Locate the cell with the specified text and output its (x, y) center coordinate. 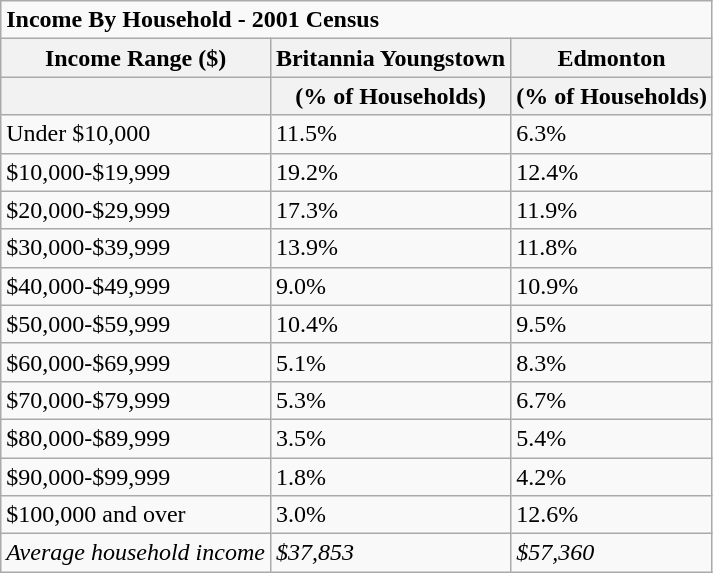
$80,000-$89,999 (136, 438)
5.4% (612, 438)
$40,000-$49,999 (136, 286)
3.0% (390, 515)
13.9% (390, 248)
$20,000-$29,999 (136, 210)
$30,000-$39,999 (136, 248)
$50,000-$59,999 (136, 324)
3.5% (390, 438)
8.3% (612, 362)
9.0% (390, 286)
Average household income (136, 553)
12.6% (612, 515)
Income Range ($) (136, 58)
11.8% (612, 248)
6.7% (612, 400)
Edmonton (612, 58)
4.2% (612, 477)
10.4% (390, 324)
17.3% (390, 210)
Britannia Youngstown (390, 58)
Income By Household - 2001 Census (357, 20)
$90,000-$99,999 (136, 477)
$10,000-$19,999 (136, 172)
9.5% (612, 324)
6.3% (612, 134)
$70,000-$79,999 (136, 400)
11.9% (612, 210)
1.8% (390, 477)
Under $10,000 (136, 134)
$60,000-$69,999 (136, 362)
5.1% (390, 362)
19.2% (390, 172)
$57,360 (612, 553)
10.9% (612, 286)
11.5% (390, 134)
$100,000 and over (136, 515)
5.3% (390, 400)
12.4% (612, 172)
$37,853 (390, 553)
